Determine the (x, y) coordinate at the center of the cell enclosing the given text.  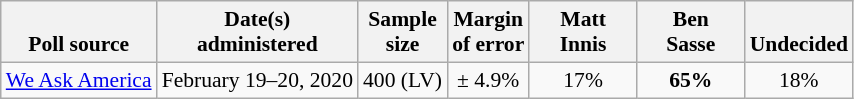
65% (691, 80)
Undecided (799, 32)
400 (LV) (402, 80)
Date(s)administered (258, 32)
Samplesize (402, 32)
February 19–20, 2020 (258, 80)
17% (583, 80)
MattInnis (583, 32)
Marginof error (488, 32)
18% (799, 80)
± 4.9% (488, 80)
BenSasse (691, 32)
We Ask America (79, 80)
Poll source (79, 32)
